Scan for the cell matching the given text and deliver its (X, Y) coordinate at center. 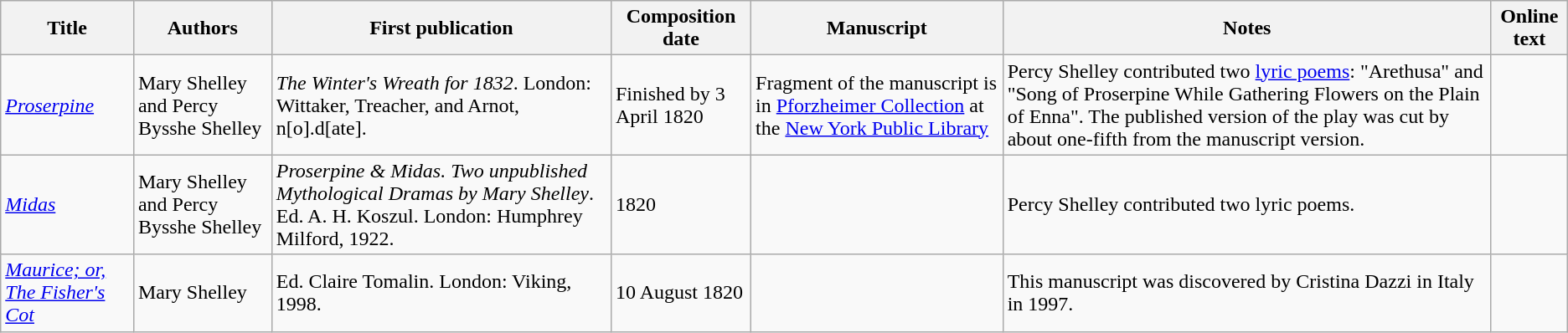
Proserpine & Midas. Two unpublished Mythological Dramas by Mary Shelley. Ed. A. H. Koszul. London: Humphrey Milford, 1922. (441, 204)
The Winter's Wreath for 1832. London: Wittaker, Treacher, and Arnot, n[o].d[ate]. (441, 105)
Composition date (680, 28)
1820 (680, 204)
Percy Shelley contributed two lyric poems. (1246, 204)
Mary Shelley (203, 293)
Notes (1246, 28)
Manuscript (878, 28)
Maurice; or, The Fisher's Cot (67, 293)
Title (67, 28)
Online text (1529, 28)
Midas (67, 204)
Finished by 3 April 1820 (680, 105)
This manuscript was discovered by Cristina Dazzi in Italy in 1997. (1246, 293)
Authors (203, 28)
Ed. Claire Tomalin. London: Viking, 1998. (441, 293)
10 August 1820 (680, 293)
Proserpine (67, 105)
Fragment of the manuscript is in Pforzheimer Collection at the New York Public Library (878, 105)
First publication (441, 28)
